Find where the given text appears and provide that cell's center as [x, y] coordinate. 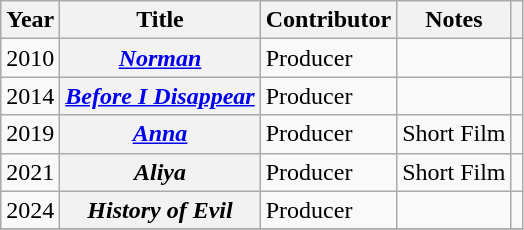
2024 [30, 210]
2014 [30, 96]
Title [160, 20]
2019 [30, 134]
2010 [30, 58]
History of Evil [160, 210]
Notes [454, 20]
Year [30, 20]
Before I Disappear [160, 96]
Contributor [328, 20]
2021 [30, 172]
Anna [160, 134]
Aliya [160, 172]
Norman [160, 58]
